Output the (x, y) coordinate of the center of the cell containing the given text.  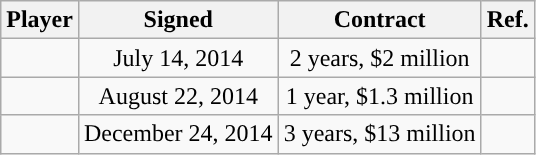
December 24, 2014 (178, 134)
Signed (178, 20)
3 years, $13 million (380, 134)
Player (40, 20)
1 year, $1.3 million (380, 96)
August 22, 2014 (178, 96)
Ref. (508, 20)
July 14, 2014 (178, 58)
Contract (380, 20)
2 years, $2 million (380, 58)
